Search for the cell housing the specified text and yield its [x, y] center coordinate. 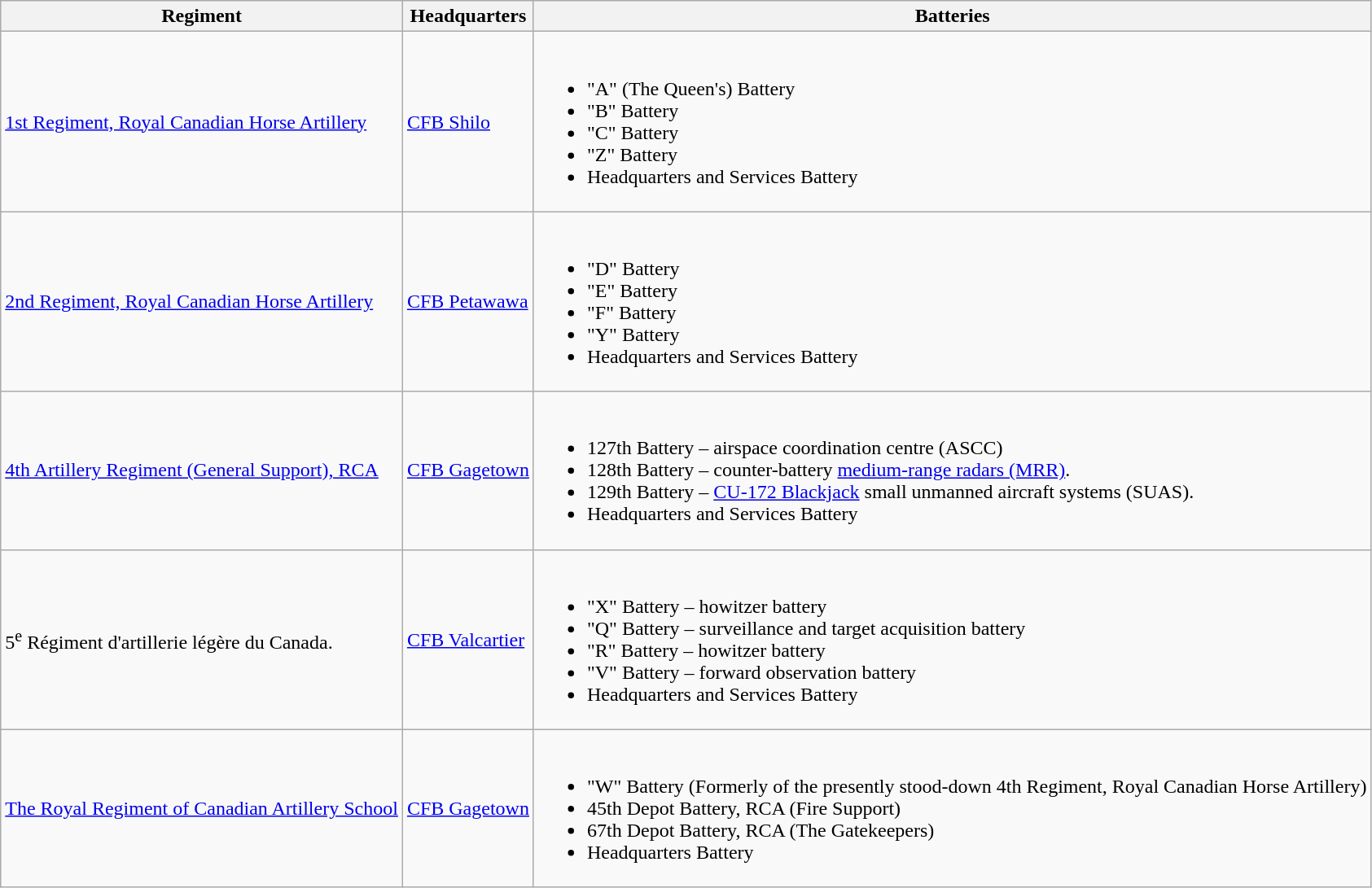
5e Régiment d'artillerie légère du Canada. [202, 640]
CFB Valcartier [467, 640]
"D" Battery"E" Battery"F" Battery"Y" BatteryHeadquarters and Services Battery [952, 301]
Regiment [202, 16]
The Royal Regiment of Canadian Artillery School [202, 808]
CFB Shilo [467, 122]
Batteries [952, 16]
4th Artillery Regiment (General Support), RCA [202, 470]
"A" (The Queen's) Battery"B" Battery"C" Battery"Z" BatteryHeadquarters and Services Battery [952, 122]
Headquarters [467, 16]
1st Regiment, Royal Canadian Horse Artillery [202, 122]
CFB Petawawa [467, 301]
2nd Regiment, Royal Canadian Horse Artillery [202, 301]
